Provide the [x, y] coordinate of the cell's center where the given text is located.  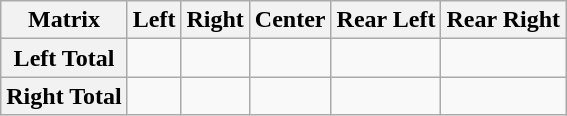
Left [154, 20]
Rear Right [504, 20]
Right Total [64, 96]
Matrix [64, 20]
Rear Left [386, 20]
Center [290, 20]
Right [215, 20]
Left Total [64, 58]
